Find where the given text appears and provide that cell's center as (X, Y) coordinate. 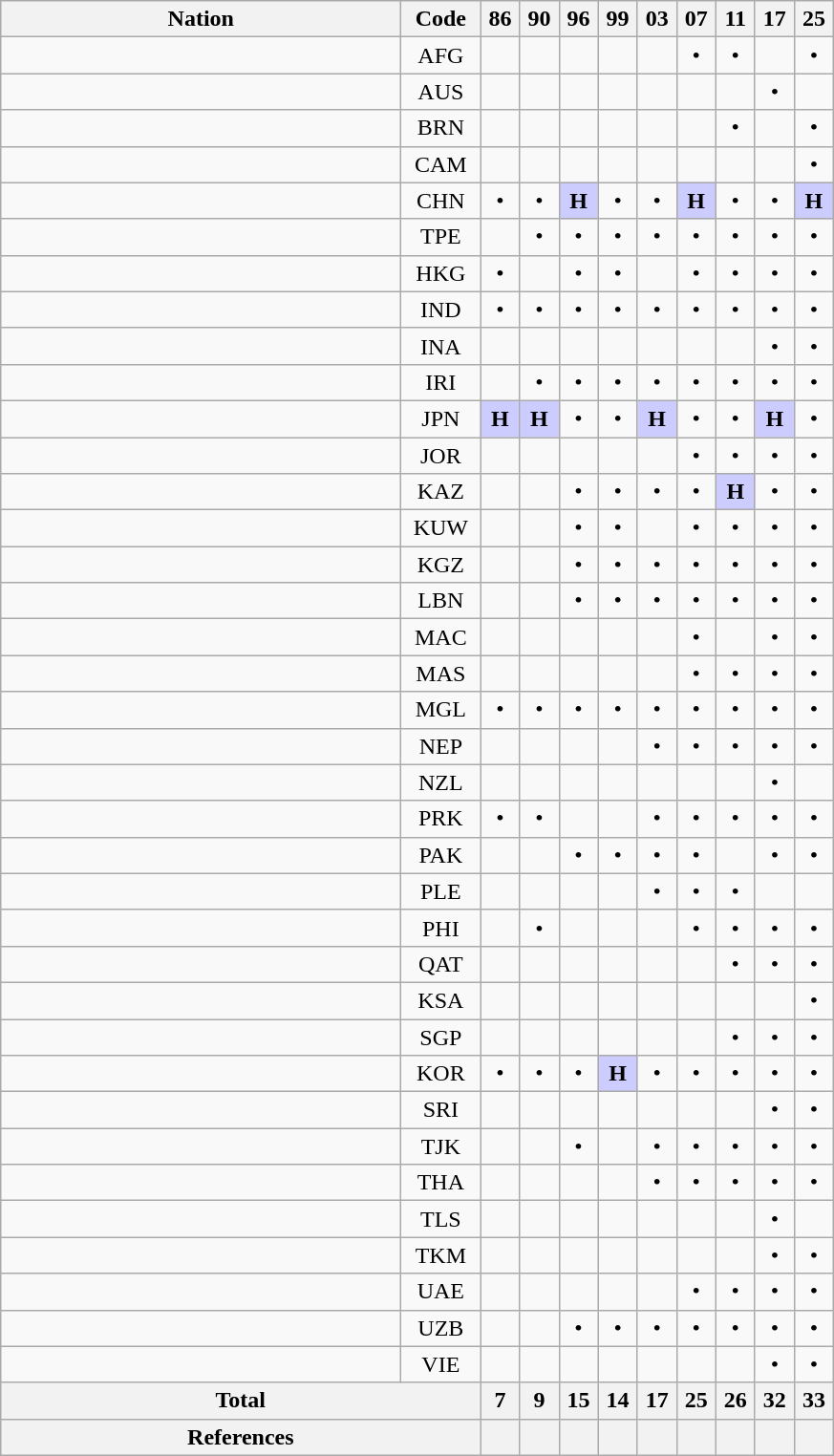
PAK (441, 855)
32 (774, 1401)
LBN (441, 601)
03 (657, 19)
TJK (441, 1146)
Code (441, 19)
MAS (441, 674)
KAZ (441, 492)
15 (579, 1401)
TPE (441, 237)
9 (539, 1401)
UAE (441, 1292)
BRN (441, 128)
Total (241, 1401)
KSA (441, 1000)
PRK (441, 819)
References (241, 1437)
JPN (441, 418)
THA (441, 1183)
96 (579, 19)
86 (501, 19)
KGZ (441, 565)
KUW (441, 528)
TKM (441, 1255)
PLE (441, 891)
90 (539, 19)
CAM (441, 164)
JOR (441, 456)
HKG (441, 273)
IRI (441, 382)
07 (695, 19)
KOR (441, 1074)
26 (736, 1401)
11 (736, 19)
IND (441, 310)
AUS (441, 92)
UZB (441, 1328)
7 (501, 1401)
14 (617, 1401)
MGL (441, 710)
VIE (441, 1364)
INA (441, 346)
TLS (441, 1219)
QAT (441, 964)
SRI (441, 1110)
Nation (201, 19)
AFG (441, 55)
MAC (441, 637)
NEP (441, 746)
NZL (441, 782)
CHN (441, 201)
PHI (441, 928)
99 (617, 19)
SGP (441, 1037)
33 (814, 1401)
